Identify which cell holds the provided text, then report its (X, Y) central coordinate. 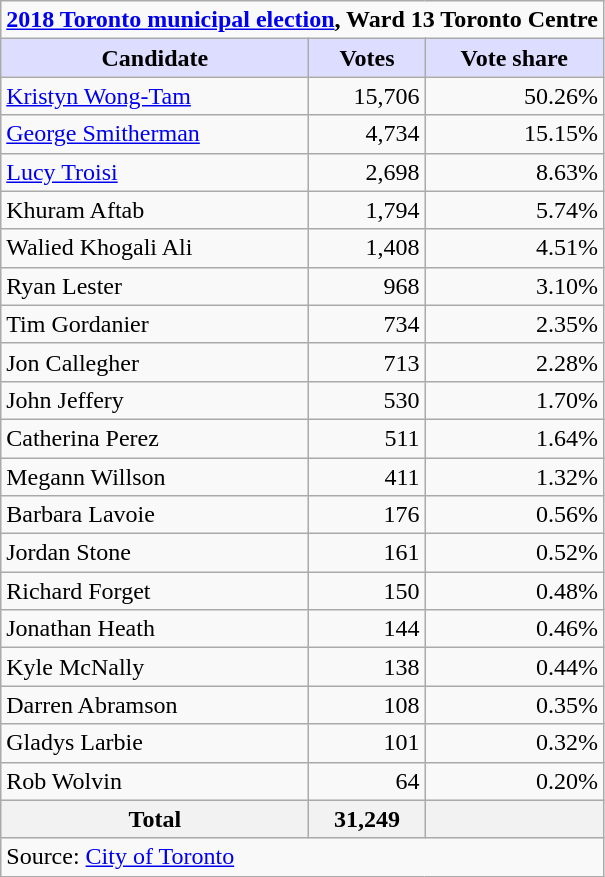
Kristyn Wong-Tam (155, 96)
Total (155, 819)
108 (367, 705)
2018 Toronto municipal election, Ward 13 Toronto Centre (302, 20)
0.48% (514, 591)
8.63% (514, 172)
Khuram Aftab (155, 210)
1,794 (367, 210)
Tim Gordanier (155, 324)
968 (367, 286)
John Jeffery (155, 400)
George Smitherman (155, 134)
Lucy Troisi (155, 172)
530 (367, 400)
15,706 (367, 96)
64 (367, 781)
101 (367, 743)
1.64% (514, 438)
144 (367, 629)
0.35% (514, 705)
0.44% (514, 667)
161 (367, 553)
713 (367, 362)
1,408 (367, 248)
176 (367, 515)
0.56% (514, 515)
Kyle McNally (155, 667)
150 (367, 591)
50.26% (514, 96)
0.52% (514, 553)
3.10% (514, 286)
Darren Abramson (155, 705)
Barbara Lavoie (155, 515)
0.46% (514, 629)
Jordan Stone (155, 553)
Catherina Perez (155, 438)
4,734 (367, 134)
2.35% (514, 324)
Gladys Larbie (155, 743)
Jon Callegher (155, 362)
31,249 (367, 819)
2,698 (367, 172)
5.74% (514, 210)
2.28% (514, 362)
15.15% (514, 134)
734 (367, 324)
Ryan Lester (155, 286)
Candidate (155, 58)
1.70% (514, 400)
4.51% (514, 248)
138 (367, 667)
Richard Forget (155, 591)
Walied Khogali Ali (155, 248)
1.32% (514, 477)
411 (367, 477)
0.20% (514, 781)
Megann Willson (155, 477)
Source: City of Toronto (302, 857)
Votes (367, 58)
0.32% (514, 743)
Vote share (514, 58)
511 (367, 438)
Rob Wolvin (155, 781)
Jonathan Heath (155, 629)
